Determine the [X, Y] coordinate at the center of the cell enclosing the given text.  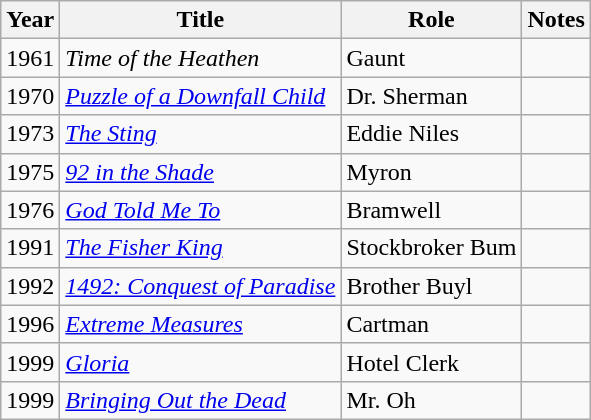
1961 [30, 58]
Bramwell [432, 210]
1976 [30, 210]
92 in the Shade [200, 172]
Bringing Out the Dead [200, 400]
1991 [30, 248]
Time of the Heathen [200, 58]
1973 [30, 134]
Brother Buyl [432, 286]
Year [30, 20]
1975 [30, 172]
The Sting [200, 134]
God Told Me To [200, 210]
Myron [432, 172]
1970 [30, 96]
Hotel Clerk [432, 362]
Cartman [432, 324]
1492: Conquest of Paradise [200, 286]
1992 [30, 286]
Mr. Oh [432, 400]
Role [432, 20]
Eddie Niles [432, 134]
Gloria [200, 362]
Stockbroker Bum [432, 248]
Notes [556, 20]
Dr. Sherman [432, 96]
Extreme Measures [200, 324]
Title [200, 20]
The Fisher King [200, 248]
Gaunt [432, 58]
Puzzle of a Downfall Child [200, 96]
1996 [30, 324]
